Capture the cell that displays the provided text and extract its [x, y] central coordinate. 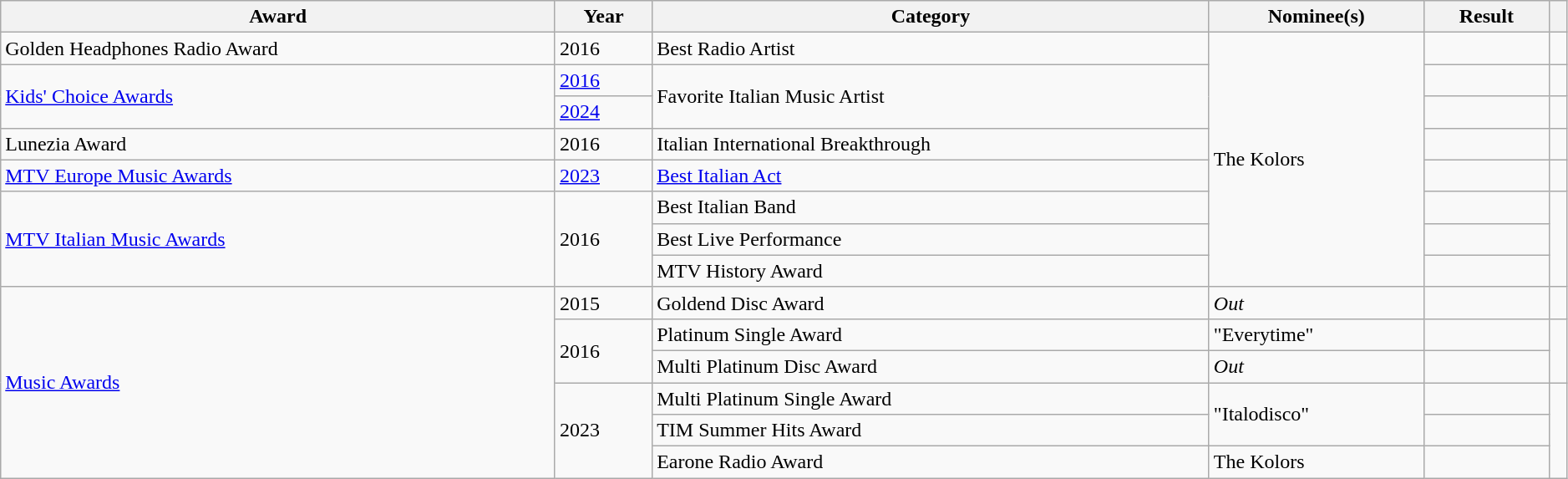
Best Radio Artist [931, 48]
"Italodisco" [1317, 415]
TIM Summer Hits Award [931, 431]
MTV Europe Music Awards [278, 176]
Multi Platinum Disc Award [931, 366]
Nominee(s) [1317, 17]
Year [603, 17]
Best Live Performance [931, 239]
Category [931, 17]
Music Awards [278, 382]
Best Italian Band [931, 207]
Golden Headphones Radio Award [278, 48]
Favorite Italian Music Artist [931, 96]
Italian International Breakthrough [931, 144]
"Everytime" [1317, 334]
MTV History Award [931, 271]
Goldend Disc Award [931, 303]
Award [278, 17]
2015 [603, 303]
Result [1486, 17]
Multi Platinum Single Award [931, 399]
Kids' Choice Awards [278, 96]
2024 [603, 112]
Platinum Single Award [931, 334]
Best Italian Act [931, 176]
Lunezia Award [278, 144]
MTV Italian Music Awards [278, 239]
Earone Radio Award [931, 462]
